Extract the (X, Y) coordinate from the center of the cell holding the provided text.  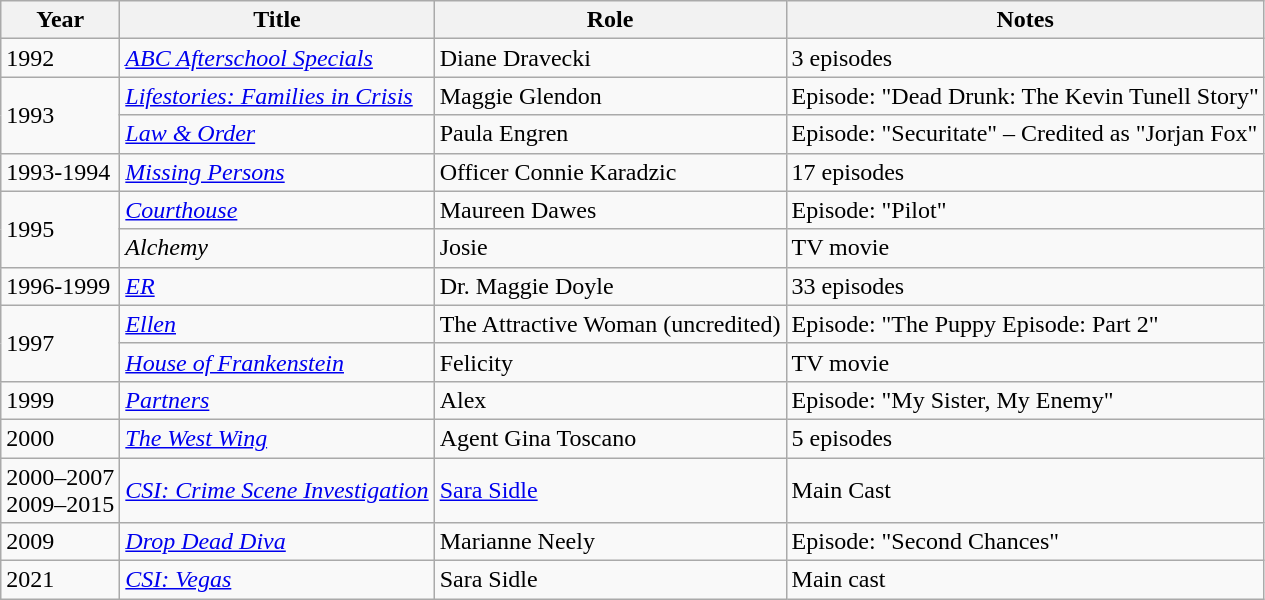
Main Cast (1025, 490)
The Attractive Woman (uncredited) (610, 324)
2009 (60, 542)
Agent Gina Toscano (610, 438)
Diane Dravecki (610, 58)
1992 (60, 58)
Maggie Glendon (610, 96)
5 episodes (1025, 438)
Alex (610, 400)
ER (277, 286)
17 episodes (1025, 172)
2021 (60, 580)
3 episodes (1025, 58)
Episode: "Pilot" (1025, 210)
ABC Afterschool Specials (277, 58)
Episode: "Dead Drunk: The Kevin Tunell Story" (1025, 96)
Alchemy (277, 248)
1995 (60, 229)
Role (610, 20)
Lifestories: Families in Crisis (277, 96)
Drop Dead Diva (277, 542)
Episode: "The Puppy Episode: Part 2" (1025, 324)
Paula Engren (610, 134)
Notes (1025, 20)
1999 (60, 400)
Episode: "My Sister, My Enemy" (1025, 400)
Courthouse (277, 210)
Title (277, 20)
CSI: Crime Scene Investigation (277, 490)
Missing Persons (277, 172)
Marianne Neely (610, 542)
The West Wing (277, 438)
2000–20072009–2015 (60, 490)
1996-1999 (60, 286)
Dr. Maggie Doyle (610, 286)
Episode: "Second Chances" (1025, 542)
Felicity (610, 362)
Law & Order (277, 134)
33 episodes (1025, 286)
Main cast (1025, 580)
2000 (60, 438)
1993-1994 (60, 172)
CSI: Vegas (277, 580)
Josie (610, 248)
Year (60, 20)
Ellen (277, 324)
1993 (60, 115)
House of Frankenstein (277, 362)
Maureen Dawes (610, 210)
1997 (60, 343)
Officer Connie Karadzic (610, 172)
Episode: "Securitate" – Credited as "Jorjan Fox" (1025, 134)
Partners (277, 400)
